Return the [X, Y] coordinate for the center point of the cell that contains the specified text.  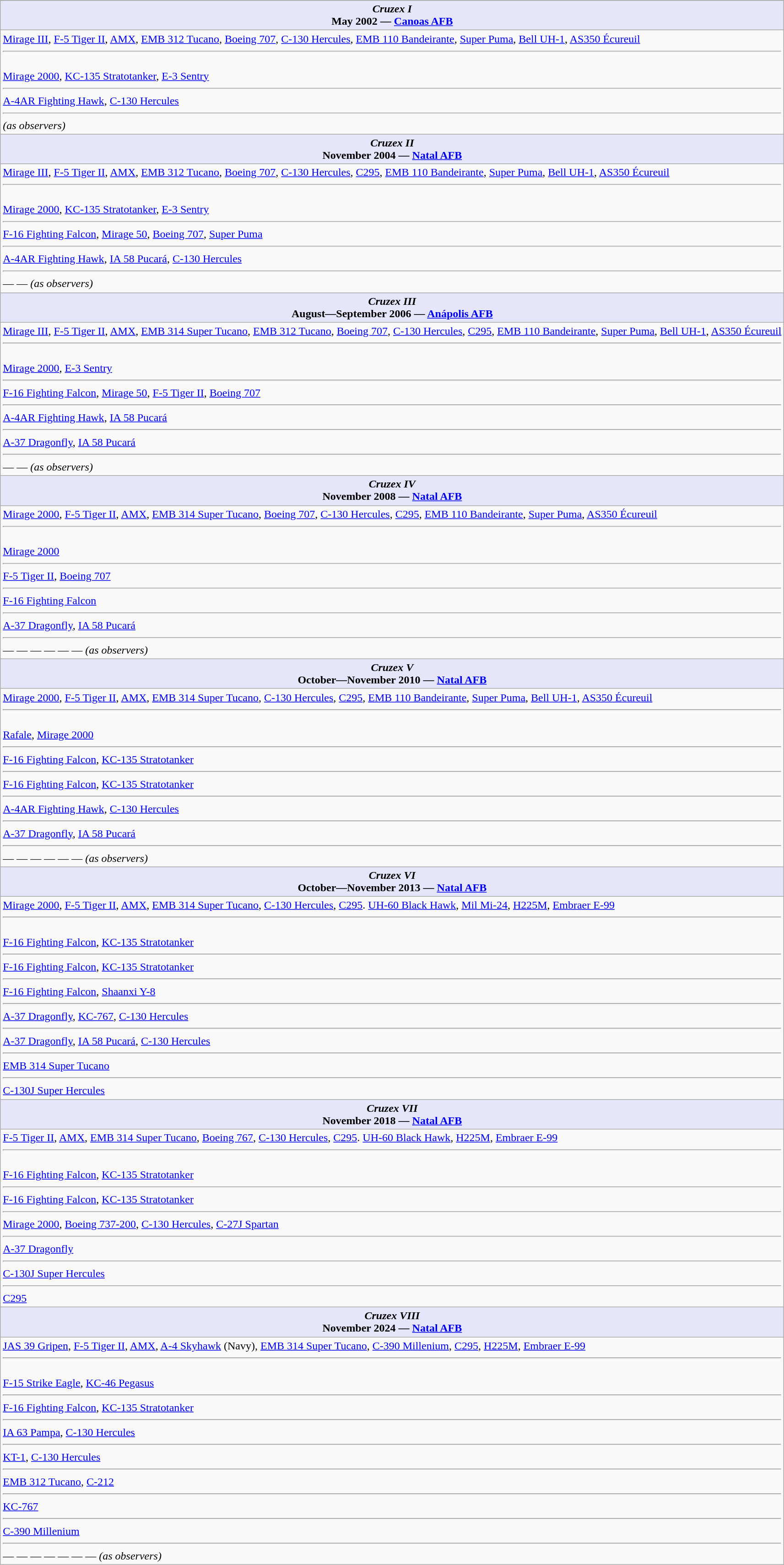
Cruzex VOctober—November 2010 — Natal AFB [392, 674]
Cruzex VIOctober—November 2013 — Natal AFB [392, 882]
Cruzex VIIINovember 2024 — Natal AFB [392, 1322]
Cruzex VIINovember 2018 — Natal AFB [392, 1114]
Cruzex IINovember 2004 — Natal AFB [392, 149]
Cruzex IVNovember 2008 — Natal AFB [392, 491]
Cruzex IMay 2002 — Canoas AFB [392, 16]
Cruzex IIIAugust—September 2006 — Anápolis AFB [392, 308]
